Extract the (X, Y) coordinate from the center of the cell holding the provided text.  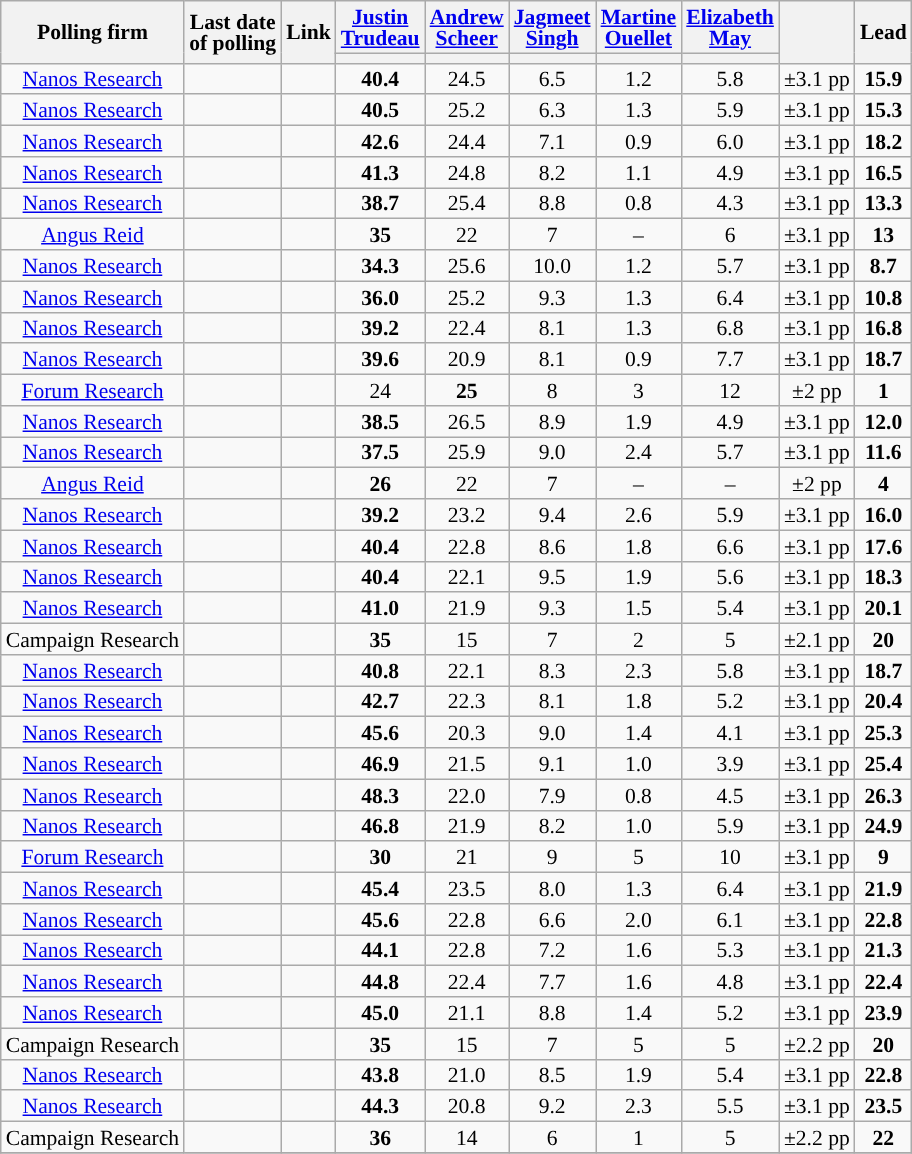
26 (380, 484)
Lead (884, 32)
8 (552, 390)
4.5 (730, 794)
22.3 (467, 702)
20.1 (884, 608)
22.0 (467, 794)
26.5 (467, 422)
15.9 (884, 78)
46.8 (380, 826)
14 (467, 1138)
13.3 (884, 204)
9.2 (552, 1106)
34.3 (380, 266)
Last dateof polling (232, 32)
36 (380, 1138)
11.6 (884, 452)
18.2 (884, 142)
41.0 (380, 608)
16.0 (884, 514)
9.4 (552, 514)
21.1 (467, 1012)
16.8 (884, 328)
20.4 (884, 702)
40.5 (380, 110)
10.0 (552, 266)
23.2 (467, 514)
15.3 (884, 110)
Justin Trudeau (380, 27)
Elizabeth May (730, 27)
1.5 (639, 608)
8.0 (552, 888)
2.0 (639, 920)
9.5 (552, 576)
6.1 (730, 920)
3.9 (730, 764)
20.8 (467, 1106)
24.9 (884, 826)
9.1 (552, 764)
6.0 (730, 142)
16.5 (884, 172)
37.5 (380, 452)
5.3 (730, 950)
46.9 (380, 764)
Jagmeet Singh (552, 27)
8.7 (884, 266)
21.3 (884, 950)
42.7 (380, 702)
26.3 (884, 794)
44.3 (380, 1106)
6.5 (552, 78)
38.7 (380, 204)
5.5 (730, 1106)
48.3 (380, 794)
17.6 (884, 546)
25.6 (467, 266)
2.4 (639, 452)
41.3 (380, 172)
42.6 (380, 142)
25.9 (467, 452)
4.1 (730, 732)
21 (467, 858)
36.0 (380, 296)
6.3 (552, 110)
4.8 (730, 982)
2.6 (639, 514)
8.9 (552, 422)
20.9 (467, 360)
8.6 (552, 546)
±2.1 pp (817, 640)
4 (884, 484)
7.2 (552, 950)
18.3 (884, 576)
10 (730, 858)
Link (308, 32)
39.6 (380, 360)
24.5 (467, 78)
45.4 (380, 888)
20.3 (467, 732)
12 (730, 390)
21.0 (467, 1074)
3 (639, 390)
43.8 (380, 1074)
24.4 (467, 142)
10.8 (884, 296)
21.5 (467, 764)
8.5 (552, 1074)
5.6 (730, 576)
Andrew Scheer (467, 27)
30 (380, 858)
7.9 (552, 794)
Martine Ouellet (639, 27)
44.8 (380, 982)
1.1 (639, 172)
13 (884, 234)
24.8 (467, 172)
7.1 (552, 142)
38.5 (380, 422)
4.3 (730, 204)
25.3 (884, 732)
44.1 (380, 950)
40.8 (380, 670)
2 (639, 640)
23.9 (884, 1012)
12.0 (884, 422)
6.8 (730, 328)
45.0 (380, 1012)
8.3 (552, 670)
Polling firm (92, 32)
25 (467, 390)
24 (380, 390)
